Extract the [X, Y] coordinate from the center of the cell holding the provided text.  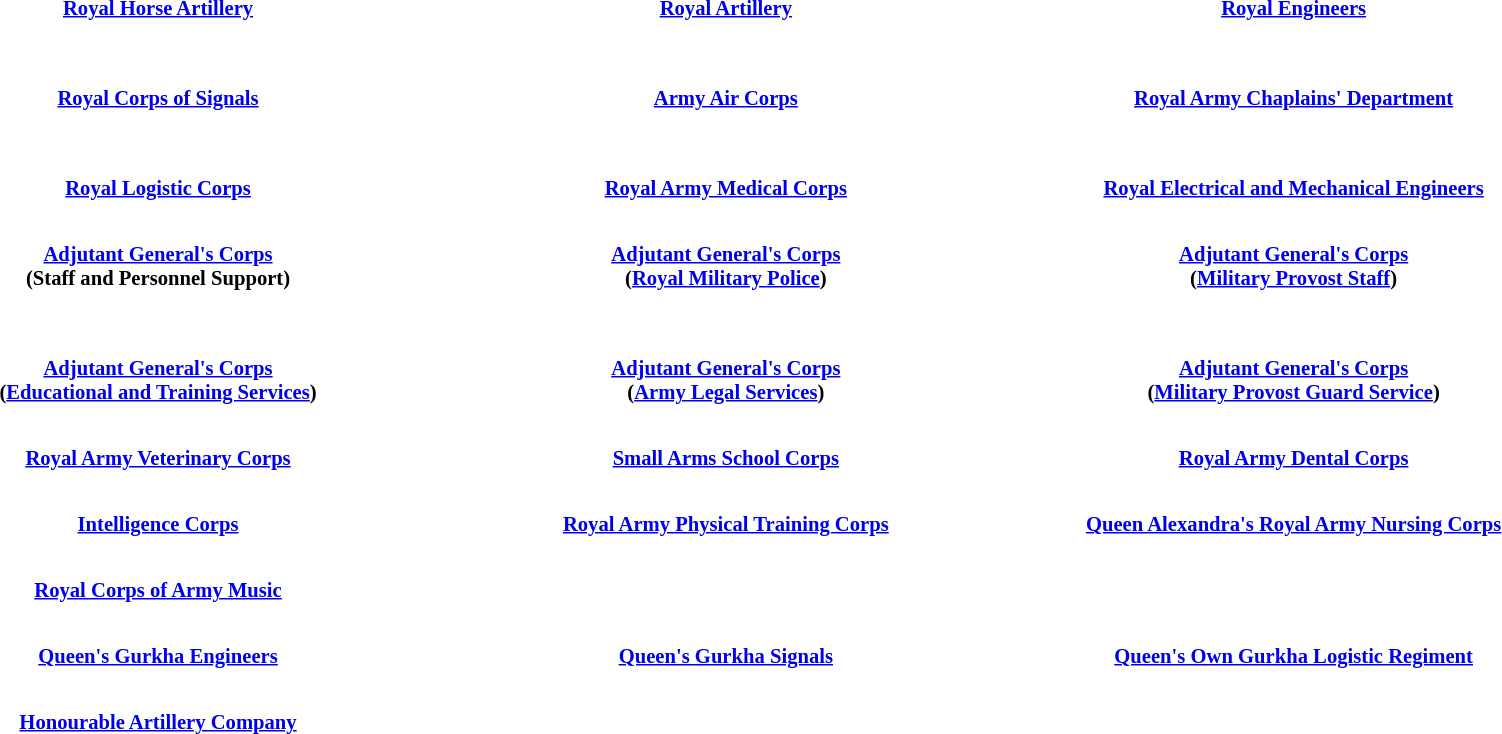
Adjutant General's Corps(Army Legal Services) [726, 380]
Royal Army Physical Training Corps [726, 524]
Queen's Gurkha Signals [726, 656]
Royal Army Medical Corps [726, 188]
Army Air Corps [726, 98]
Small Arms School Corps [726, 458]
Adjutant General's Corps(Royal Military Police) [726, 266]
